Capture the cell that displays the provided text and extract its [x, y] central coordinate. 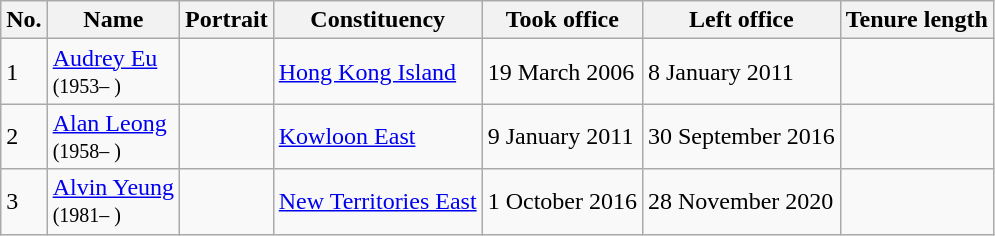
Name [113, 20]
Portrait [227, 20]
3 [24, 202]
28 November 2020 [741, 202]
Left office [741, 20]
Kowloon East [378, 136]
No. [24, 20]
1 October 2016 [562, 202]
8 January 2011 [741, 72]
19 March 2006 [562, 72]
Took office [562, 20]
1 [24, 72]
Alan Leong(1958– ) [113, 136]
2 [24, 136]
Hong Kong Island [378, 72]
9 January 2011 [562, 136]
Constituency [378, 20]
Tenure length [916, 20]
Audrey Eu(1953– ) [113, 72]
30 September 2016 [741, 136]
New Territories East [378, 202]
Alvin Yeung(1981– ) [113, 202]
